Return (X, Y) of the center of cell containing provided text 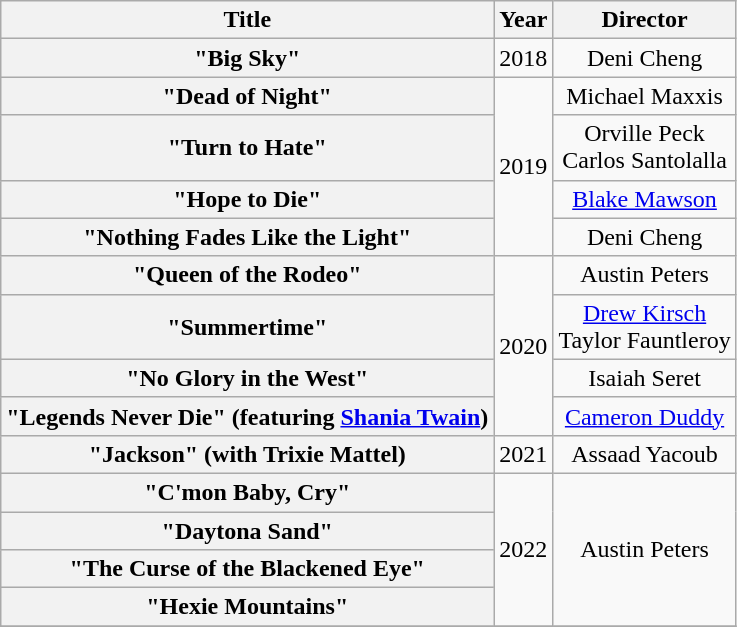
Assaad Yacoub (644, 454)
Cameron Duddy (644, 416)
"Big Sky" (248, 58)
Year (524, 20)
"Dead of Night" (248, 96)
Isaiah Seret (644, 378)
2021 (524, 454)
2020 (524, 346)
"Legends Never Die" (featuring Shania Twain) (248, 416)
Drew KirschTaylor Fauntleroy (644, 326)
"Jackson" (with Trixie Mattel) (248, 454)
"Queen of the Rodeo" (248, 275)
2019 (524, 166)
"Summertime" (248, 326)
"The Curse of the Blackened Eye" (248, 569)
"No Glory in the West" (248, 378)
"Hope to Die" (248, 199)
Orville PeckCarlos Santolalla (644, 148)
"C'mon Baby, Cry" (248, 492)
2022 (524, 549)
"Hexie Mountains" (248, 607)
"Turn to Hate" (248, 148)
Blake Mawson (644, 199)
2018 (524, 58)
"Daytona Sand" (248, 531)
Title (248, 20)
"Nothing Fades Like the Light" (248, 237)
Michael Maxxis (644, 96)
Director (644, 20)
